Output the (X, Y) coordinate of the center of the cell containing the given text.  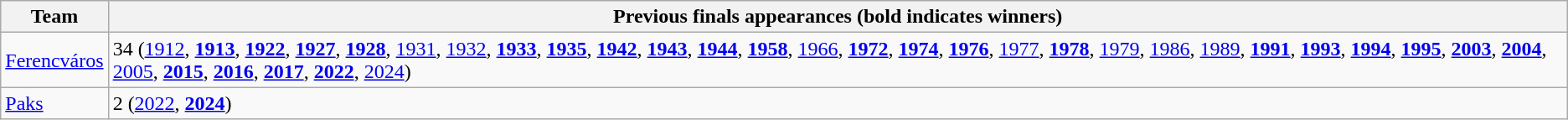
Team (54, 17)
Ferencváros (54, 60)
Previous finals appearances (bold indicates winners) (838, 17)
2 (2022, 2024) (838, 103)
Paks (54, 103)
